Scan for the cell matching the given text and deliver its [x, y] coordinate at center. 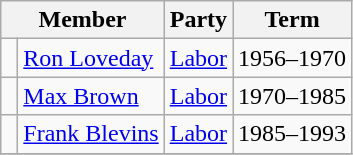
Frank Blevins [91, 134]
Party [198, 20]
1970–1985 [292, 96]
Max Brown [91, 96]
Ron Loveday [91, 58]
1956–1970 [292, 58]
Term [292, 20]
Member [82, 20]
1985–1993 [292, 134]
